Capture the cell that displays the provided text and extract its [X, Y] central coordinate. 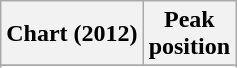
Peakposition [189, 34]
Chart (2012) [72, 34]
